Find where the given text appears and provide that cell's center as [X, Y] coordinate. 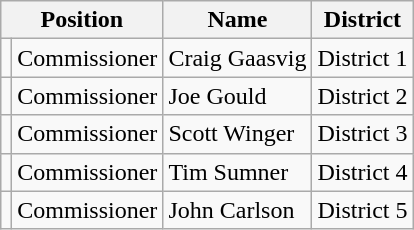
Scott Winger [238, 134]
Tim Sumner [238, 172]
District [362, 20]
Position [82, 20]
Craig Gaasvig [238, 58]
Joe Gould [238, 96]
District 4 [362, 172]
District 3 [362, 134]
District 5 [362, 210]
District 1 [362, 58]
District 2 [362, 96]
Name [238, 20]
John Carlson [238, 210]
